Return the [X, Y] coordinate for the center point of the cell that contains the specified text.  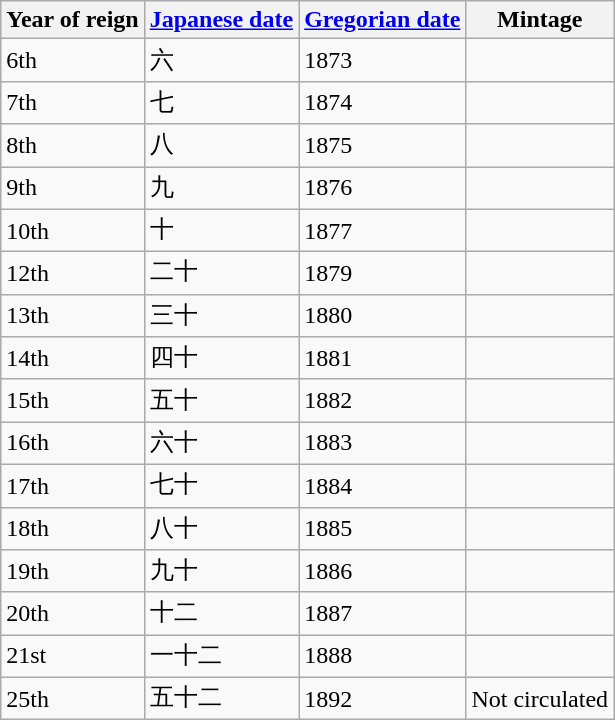
1880 [382, 316]
五十二 [221, 698]
1875 [382, 146]
八 [221, 146]
1879 [382, 274]
六 [221, 60]
8th [72, 146]
Gregorian date [382, 20]
1873 [382, 60]
四十 [221, 358]
20th [72, 614]
13th [72, 316]
六十 [221, 444]
二十 [221, 274]
1892 [382, 698]
三十 [221, 316]
1882 [382, 400]
七 [221, 102]
1886 [382, 572]
九十 [221, 572]
1874 [382, 102]
19th [72, 572]
1887 [382, 614]
7th [72, 102]
1876 [382, 188]
17th [72, 486]
1881 [382, 358]
1888 [382, 656]
6th [72, 60]
九 [221, 188]
七十 [221, 486]
五十 [221, 400]
15th [72, 400]
Japanese date [221, 20]
18th [72, 528]
八十 [221, 528]
十 [221, 230]
1883 [382, 444]
Year of reign [72, 20]
1885 [382, 528]
25th [72, 698]
一十二 [221, 656]
9th [72, 188]
Mintage [540, 20]
1884 [382, 486]
21st [72, 656]
12th [72, 274]
十二 [221, 614]
1877 [382, 230]
10th [72, 230]
Not circulated [540, 698]
16th [72, 444]
14th [72, 358]
